Return (X, Y) of the center of cell containing provided text 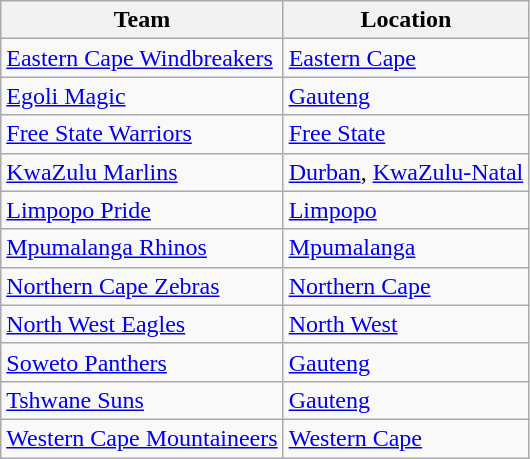
Tshwane Suns (142, 400)
Northern Cape Zebras (142, 286)
Mpumalanga (406, 248)
Limpopo Pride (142, 210)
Durban, KwaZulu-Natal (406, 172)
North West Eagles (142, 324)
Soweto Panthers (142, 362)
Free State (406, 134)
Western Cape Mountaineers (142, 438)
Northern Cape (406, 286)
Egoli Magic (142, 96)
Mpumalanga Rhinos (142, 248)
Eastern Cape (406, 58)
Free State Warriors (142, 134)
Eastern Cape Windbreakers (142, 58)
Location (406, 20)
KwaZulu Marlins (142, 172)
Limpopo (406, 210)
Team (142, 20)
Western Cape (406, 438)
North West (406, 324)
